From the cell containing the given text, extract its center point as [X, Y] coordinate. 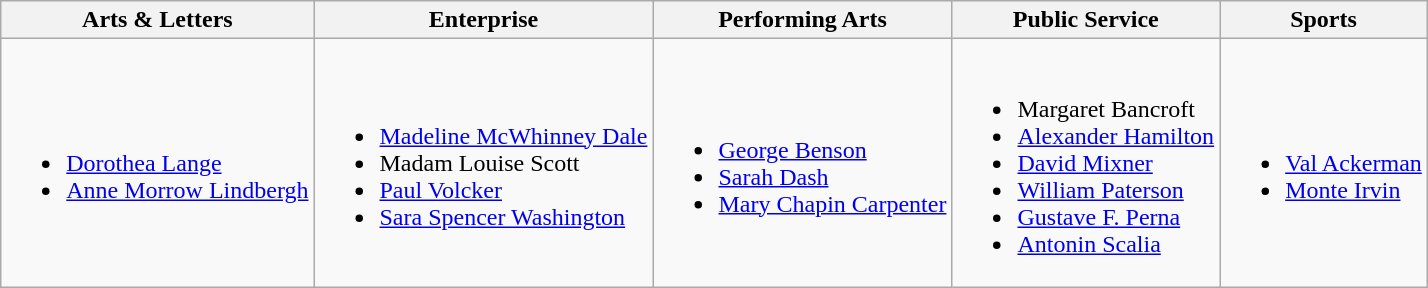
Val AckermanMonte Irvin [1324, 163]
Dorothea LangeAnne Morrow Lindbergh [158, 163]
Margaret BancroftAlexander HamiltonDavid MixnerWilliam PatersonGustave F. PernaAntonin Scalia [1086, 163]
Arts & Letters [158, 20]
Public Service [1086, 20]
Enterprise [484, 20]
Sports [1324, 20]
George BensonSarah DashMary Chapin Carpenter [802, 163]
Madeline McWhinney DaleMadam Louise ScottPaul VolckerSara Spencer Washington [484, 163]
Performing Arts [802, 20]
